Provide the (X, Y) coordinate of the cell's center where the given text is located.  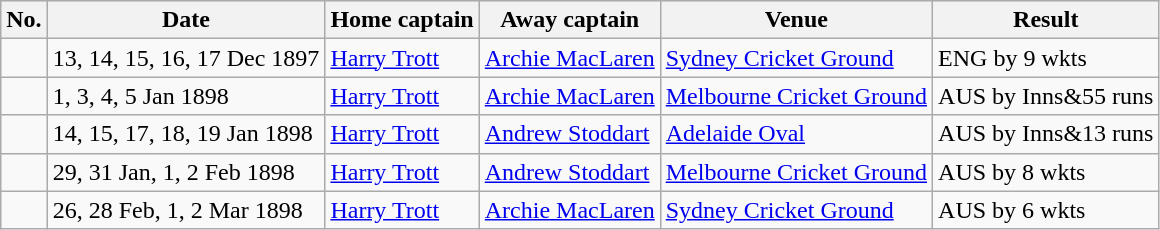
1, 3, 4, 5 Jan 1898 (186, 96)
Result (1046, 20)
13, 14, 15, 16, 17 Dec 1897 (186, 58)
26, 28 Feb, 1, 2 Mar 1898 (186, 210)
14, 15, 17, 18, 19 Jan 1898 (186, 134)
Away captain (570, 20)
AUS by Inns&13 runs (1046, 134)
ENG by 9 wkts (1046, 58)
Adelaide Oval (796, 134)
No. (24, 20)
AUS by 8 wkts (1046, 172)
Venue (796, 20)
AUS by 6 wkts (1046, 210)
29, 31 Jan, 1, 2 Feb 1898 (186, 172)
AUS by Inns&55 runs (1046, 96)
Home captain (402, 20)
Date (186, 20)
